Return [X, Y] of the center of cell containing provided text 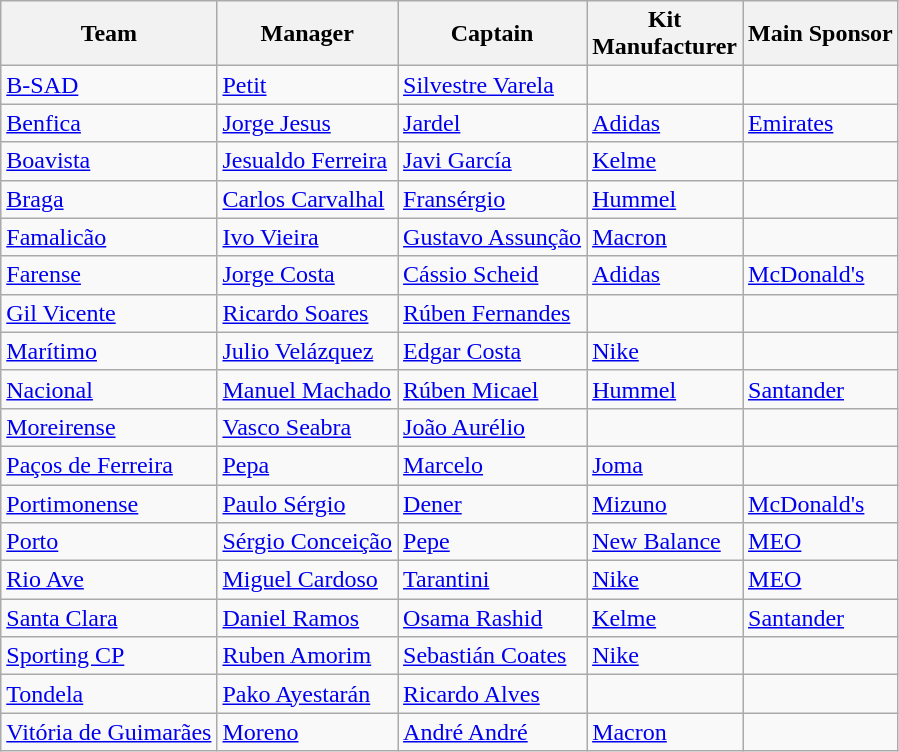
Vitória de Guimarães [109, 732]
Gustavo Assunção [492, 237]
Ricardo Alves [492, 694]
Vasco Seabra [308, 427]
Daniel Ramos [308, 618]
Moreirense [109, 427]
Paulo Sérgio [308, 503]
Paços de Ferreira [109, 465]
Braga [109, 199]
Porto [109, 542]
André André [492, 732]
Silvestre Varela [492, 85]
Osama Rashid [492, 618]
Main Sponsor [821, 34]
Ricardo Soares [308, 313]
Jorge Jesus [308, 123]
Jesualdo Ferreira [308, 161]
Cássio Scheid [492, 275]
Captain [492, 34]
B-SAD [109, 85]
Ivo Vieira [308, 237]
Rúben Micael [492, 389]
Carlos Carvalhal [308, 199]
Javi García [492, 161]
Benfica [109, 123]
Moreno [308, 732]
Emirates [821, 123]
Sebastián Coates [492, 656]
Gil Vicente [109, 313]
Dener [492, 503]
Sérgio Conceição [308, 542]
Tarantini [492, 580]
Mizuno [665, 503]
Sporting CP [109, 656]
Jardel [492, 123]
Marítimo [109, 351]
Manager [308, 34]
João Aurélio [492, 427]
Rúben Fernandes [492, 313]
Fransérgio [492, 199]
Famalicão [109, 237]
Portimonense [109, 503]
Joma [665, 465]
Pako Ayestarán [308, 694]
Pepe [492, 542]
Pepa [308, 465]
Julio Velázquez [308, 351]
Tondela [109, 694]
Nacional [109, 389]
KitManufacturer [665, 34]
Team [109, 34]
Santa Clara [109, 618]
Marcelo [492, 465]
Farense [109, 275]
Jorge Costa [308, 275]
Miguel Cardoso [308, 580]
New Balance [665, 542]
Petit [308, 85]
Ruben Amorim [308, 656]
Manuel Machado [308, 389]
Edgar Costa [492, 351]
Rio Ave [109, 580]
Boavista [109, 161]
